Detect which cell encompasses the target text, then output its (x, y) center coordinate. 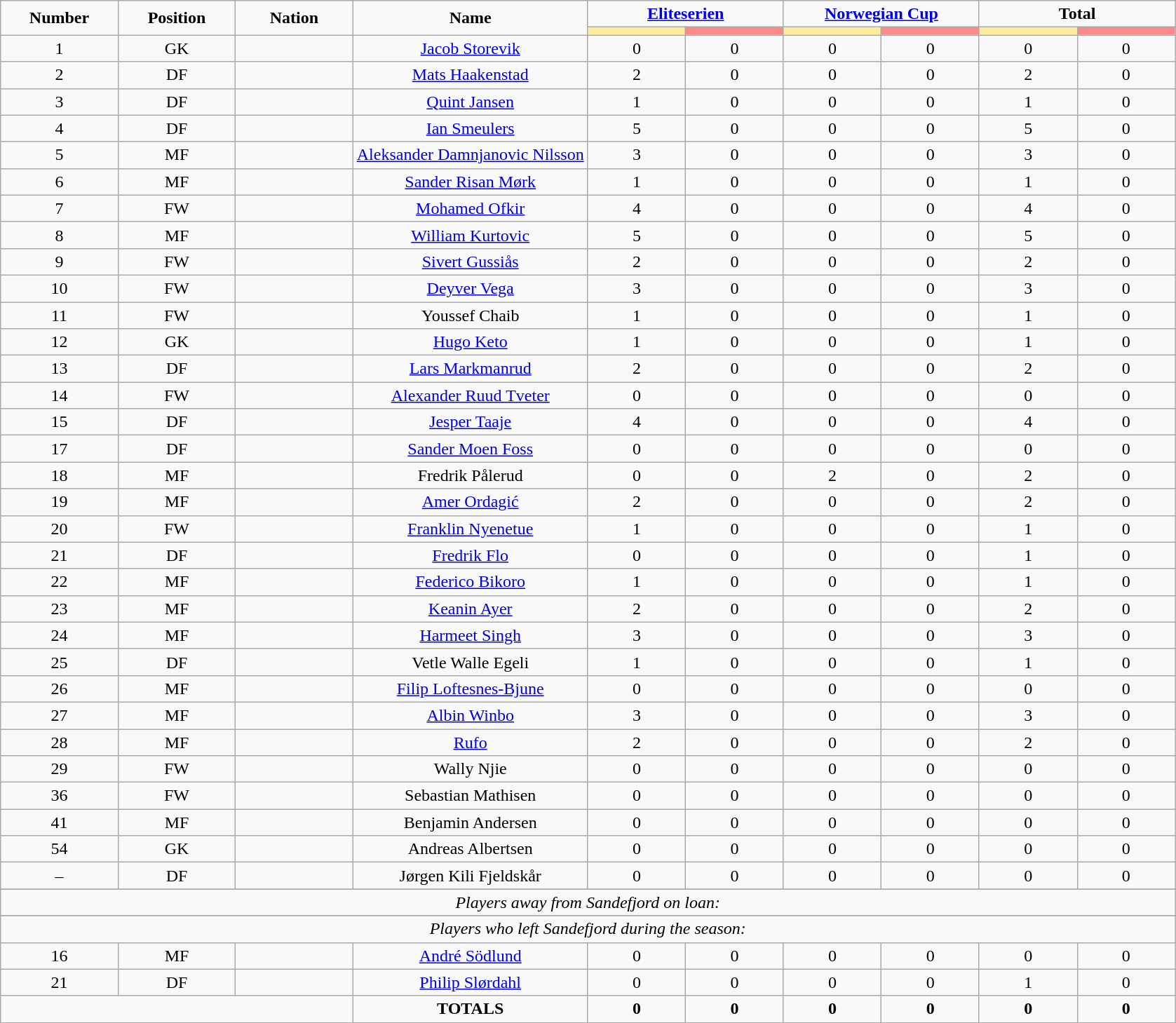
Sivert Gussiås (470, 262)
28 (59, 743)
36 (59, 796)
8 (59, 235)
Total (1077, 14)
William Kurtovic (470, 235)
Fredrik Pålerud (470, 475)
Name (470, 18)
Deyver Vega (470, 288)
26 (59, 689)
12 (59, 342)
Youssef Chaib (470, 315)
41 (59, 822)
54 (59, 849)
Aleksander Damnjanovic Nilsson (470, 155)
Ian Smeulers (470, 128)
Sebastian Mathisen (470, 796)
Wally Njie (470, 769)
Fredrik Flo (470, 555)
29 (59, 769)
Vetle Walle Egeli (470, 662)
Albin Winbo (470, 715)
Lars Markmanrud (470, 369)
Benjamin Andersen (470, 822)
15 (59, 422)
16 (59, 956)
10 (59, 288)
Jesper Taaje (470, 422)
Jacob Storevik (470, 48)
Sander Risan Mørk (470, 182)
Philip Slørdahl (470, 982)
Jørgen Kili Fjeldskår (470, 876)
17 (59, 449)
Andreas Albertsen (470, 849)
Nation (295, 18)
Norwegian Cup (881, 14)
25 (59, 662)
27 (59, 715)
Alexander Ruud Tveter (470, 395)
24 (59, 635)
– (59, 876)
Harmeet Singh (470, 635)
6 (59, 182)
14 (59, 395)
23 (59, 609)
7 (59, 208)
André Södlund (470, 956)
Mohamed Ofkir (470, 208)
TOTALS (470, 1009)
20 (59, 529)
Eliteserien (686, 14)
Sander Moen Foss (470, 449)
Players who left Sandefjord during the season: (588, 929)
Hugo Keto (470, 342)
22 (59, 582)
9 (59, 262)
Players away from Sandefjord on loan: (588, 902)
18 (59, 475)
Filip Loftesnes-Bjune (470, 689)
Rufo (470, 743)
Keanin Ayer (470, 609)
Number (59, 18)
Franklin Nyenetue (470, 529)
Amer Ordagić (470, 502)
13 (59, 369)
19 (59, 502)
Federico Bikoro (470, 582)
Mats Haakenstad (470, 75)
Quint Jansen (470, 102)
11 (59, 315)
Position (177, 18)
